Search for the cell housing the specified text and yield its (X, Y) center coordinate. 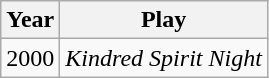
Kindred Spirit Night (164, 58)
Year (30, 20)
2000 (30, 58)
Play (164, 20)
